Extract the (X, Y) coordinate from the center of the cell holding the provided text.  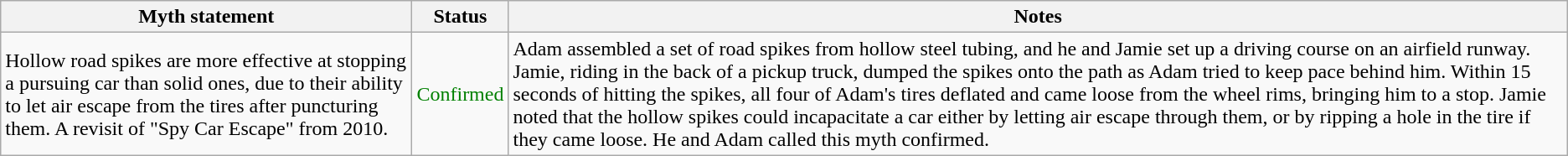
Myth statement (206, 17)
Status (461, 17)
Notes (1038, 17)
Confirmed (461, 94)
